Locate the cell with the specified text and output its (x, y) center coordinate. 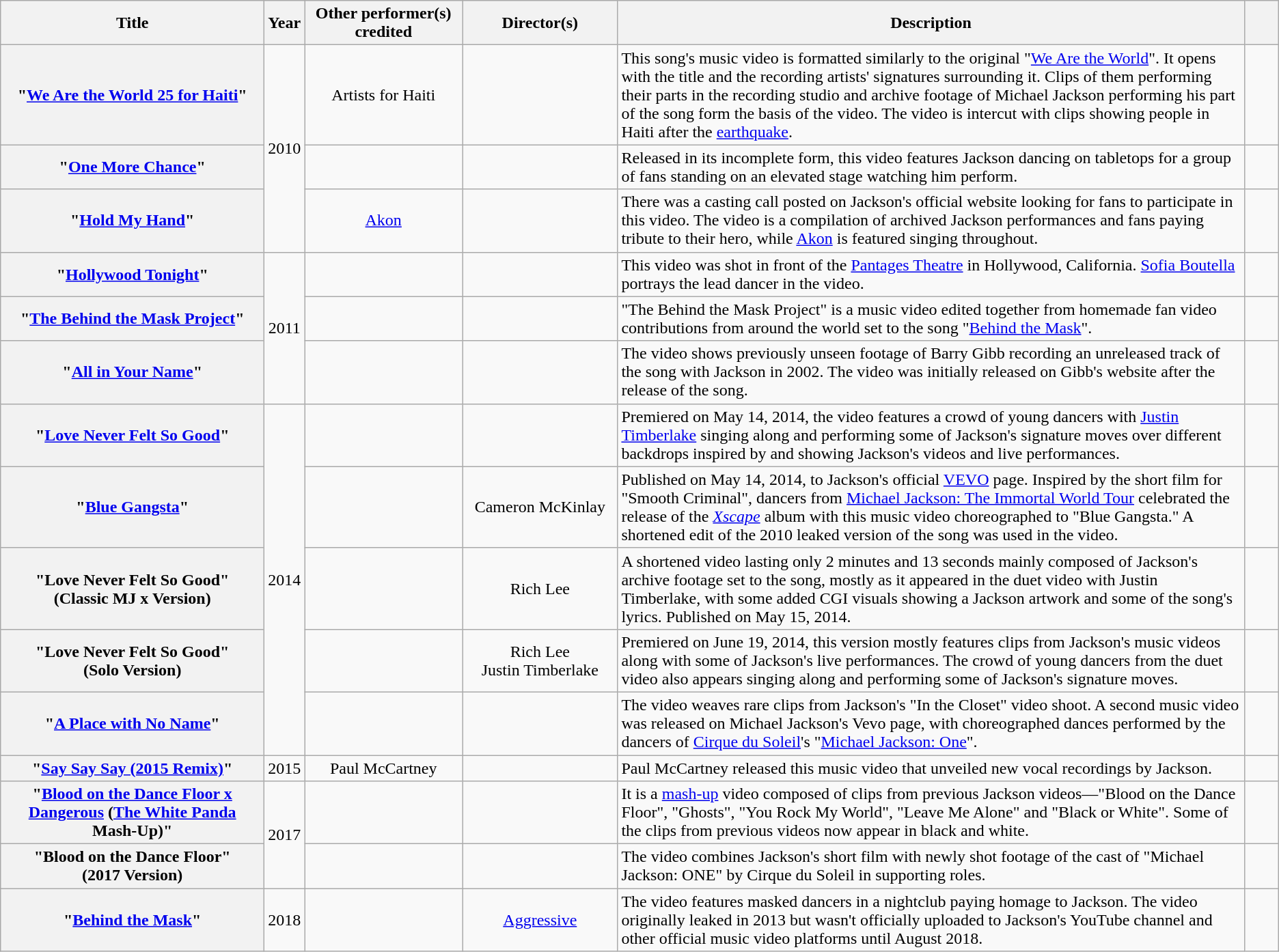
"Blood on the Dance Floor x Dangerous (The White Panda Mash-Up)" (133, 813)
"Hollywood Tonight" (133, 275)
Description (931, 23)
2011 (284, 328)
"One More Chance" (133, 167)
Paul McCartney (384, 768)
2017 (284, 835)
Director(s) (540, 23)
"All in Your Name" (133, 372)
"Blood on the Dance Floor" (2017 Version) (133, 866)
Rich Lee (540, 589)
Cameron McKinlay (540, 507)
"We Are the World 25 for Haiti" (133, 95)
This video was shot in front of the Pantages Theatre in Hollywood, California. Sofia Boutella portrays the lead dancer in the video. (931, 275)
"The Behind the Mask Project" (133, 318)
"Love Never Felt So Good" (Solo Version) (133, 660)
"Love Never Felt So Good" (133, 435)
Akon (384, 221)
"Love Never Felt So Good" (Classic MJ x Version) (133, 589)
Aggressive (540, 920)
Artists for Haiti (384, 95)
Title (133, 23)
Year (284, 23)
2018 (284, 920)
The video combines Jackson's short film with newly shot footage of the cast of "Michael Jackson: ONE" by Cirque du Soleil in supporting roles. (931, 866)
"Blue Gangsta" (133, 507)
2014 (284, 579)
2010 (284, 149)
"Behind the Mask" (133, 920)
"Say Say Say (2015 Remix)" (133, 768)
Paul McCartney released this music video that unveiled new vocal recordings by Jackson. (931, 768)
Other performer(s) credited (384, 23)
2015 (284, 768)
"Hold My Hand" (133, 221)
Rich LeeJustin Timberlake (540, 660)
"A Place with No Name" (133, 723)
